Identify which cell holds the provided text, then report its [x, y] central coordinate. 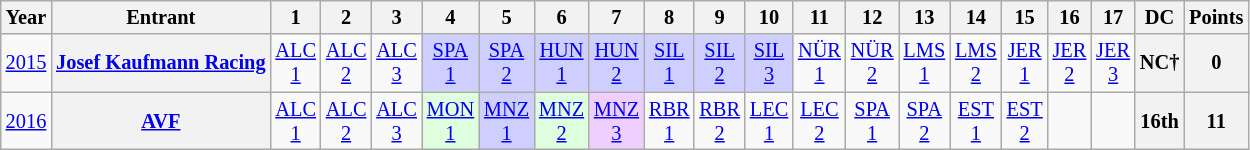
9 [719, 17]
JER1 [1025, 63]
Entrant [160, 17]
14 [976, 17]
16 [1070, 17]
17 [1113, 17]
SIL1 [669, 63]
15 [1025, 17]
NÜR1 [820, 63]
1 [295, 17]
LMS1 [924, 63]
MON1 [450, 121]
2016 [26, 121]
MNZ1 [506, 121]
LMS2 [976, 63]
2015 [26, 63]
HUN2 [616, 63]
Josef Kaufmann Racing [160, 63]
EST1 [976, 121]
MNZ3 [616, 121]
4 [450, 17]
2 [346, 17]
JER2 [1070, 63]
5 [506, 17]
0 [1216, 63]
7 [616, 17]
NÜR2 [872, 63]
8 [669, 17]
EST2 [1025, 121]
13 [924, 17]
LEC2 [820, 121]
10 [769, 17]
NC† [1160, 63]
RBR2 [719, 121]
JER3 [1113, 63]
RBR1 [669, 121]
DC [1160, 17]
SIL3 [769, 63]
HUN1 [562, 63]
AVF [160, 121]
16th [1160, 121]
12 [872, 17]
Points [1216, 17]
3 [396, 17]
MNZ2 [562, 121]
SIL2 [719, 63]
Year [26, 17]
6 [562, 17]
LEC1 [769, 121]
